Scan for the cell matching the given text and deliver its (X, Y) coordinate at center. 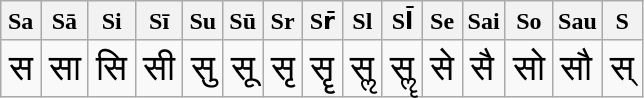
सा (64, 68)
Si (112, 21)
से (442, 68)
Sl̄ (402, 21)
सॢ (362, 68)
स (21, 68)
Sū (243, 21)
Sr (283, 21)
स् (622, 68)
Sī (158, 21)
सै (484, 68)
Sl (362, 21)
Se (442, 21)
Sa (21, 21)
Sā (64, 21)
सो (528, 68)
Sau (578, 21)
सौ (578, 68)
Sr̄ (322, 21)
Sai (484, 21)
सॣ (402, 68)
S (622, 21)
सी (158, 68)
Su (203, 21)
सू (243, 68)
सु (203, 68)
So (528, 21)
सि (112, 68)
सॄ (322, 68)
सृ (283, 68)
